Provide the (X, Y) coordinate of the cell's center where the given text is located.  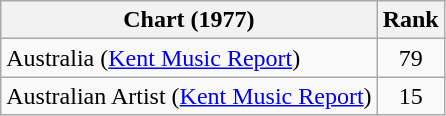
15 (410, 96)
Australia (Kent Music Report) (189, 58)
Chart (1977) (189, 20)
Rank (410, 20)
79 (410, 58)
Australian Artist (Kent Music Report) (189, 96)
